Determine the (x, y) coordinate at the center of the cell enclosing the given text.  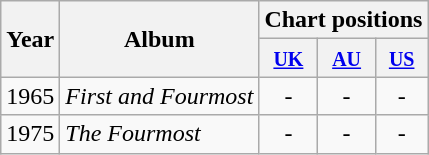
Chart positions (344, 20)
US (402, 58)
The Fourmost (160, 134)
AU (346, 58)
1965 (30, 96)
UK (288, 58)
First and Fourmost (160, 96)
Album (160, 39)
Year (30, 39)
1975 (30, 134)
